Return the (x, y) coordinate for the center point of the cell that contains the specified text.  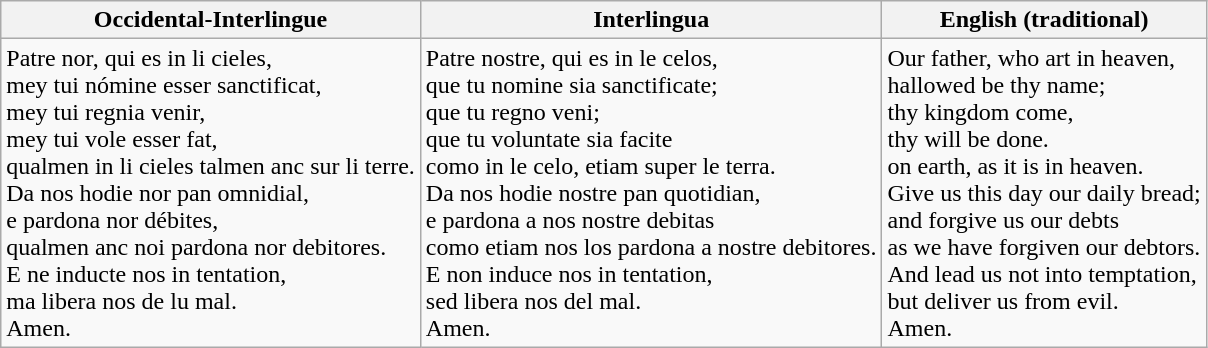
Occidental-Interlingue (211, 20)
English (traditional) (1044, 20)
Interlingua (651, 20)
